Find where the given text appears and provide that cell's center as (x, y) coordinate. 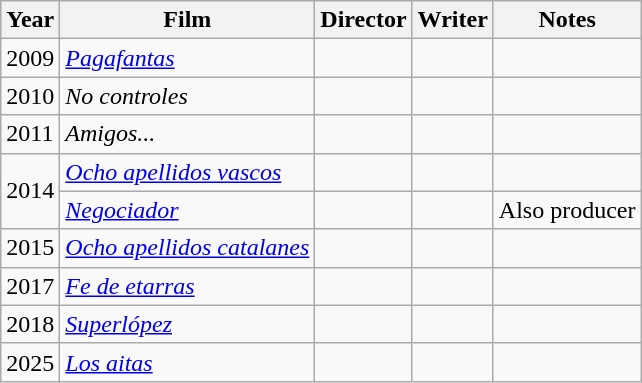
No controles (188, 96)
Pagafantas (188, 58)
Negociador (188, 210)
Fe de etarras (188, 286)
2009 (30, 58)
2014 (30, 191)
Notes (567, 20)
Ocho apellidos catalanes (188, 248)
2011 (30, 134)
2010 (30, 96)
Year (30, 20)
Also producer (567, 210)
2018 (30, 324)
Writer (452, 20)
Film (188, 20)
Director (364, 20)
Ocho apellidos vascos (188, 172)
2017 (30, 286)
2025 (30, 362)
Amigos... (188, 134)
Superlópez (188, 324)
2015 (30, 248)
Los aitas (188, 362)
